Return the [x, y] coordinate for the center point of the cell that contains the specified text.  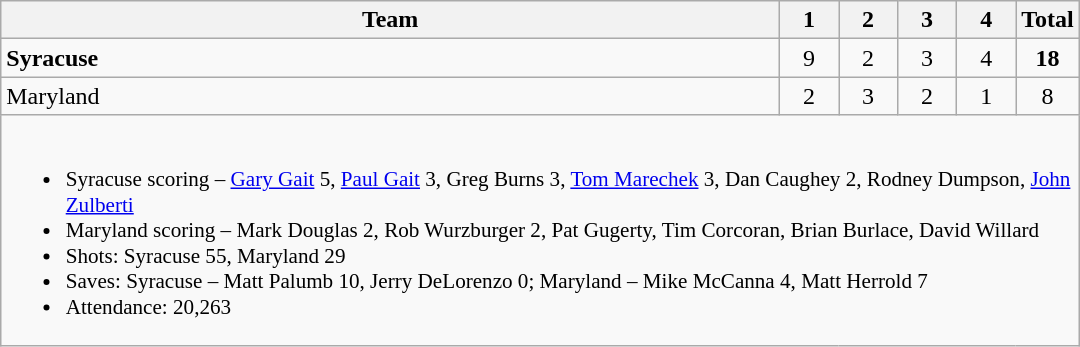
Team [390, 20]
Total [1048, 20]
Syracuse [390, 58]
Maryland [390, 96]
8 [1048, 96]
9 [808, 58]
18 [1048, 58]
